For the text-containing cell, return its midpoint in (x, y) coordinate format. 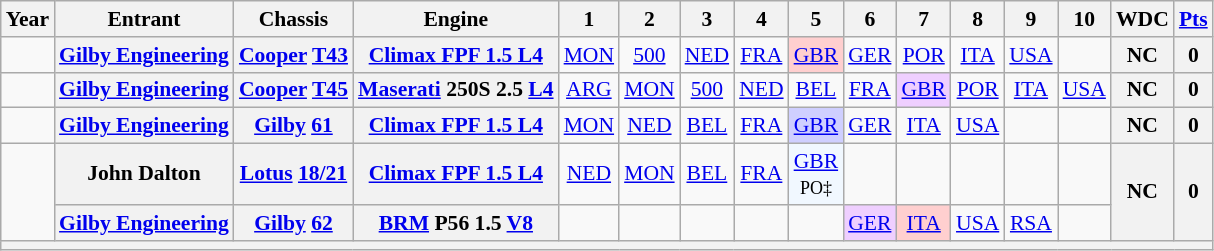
ARG (590, 90)
6 (870, 19)
Pts (1194, 19)
Year (28, 19)
1 (590, 19)
Cooper T43 (294, 55)
Engine (456, 19)
John Dalton (144, 174)
4 (761, 19)
Chassis (294, 19)
RSA (1030, 223)
2 (650, 19)
Maserati 250S 2.5 L4 (456, 90)
Lotus 18/21 (294, 174)
10 (1084, 19)
Entrant (144, 19)
9 (1030, 19)
5 (816, 19)
Gilby 61 (294, 126)
Cooper T45 (294, 90)
3 (707, 19)
GBRPO‡ (816, 174)
Gilby 62 (294, 223)
8 (978, 19)
WDC (1142, 19)
7 (924, 19)
BRM P56 1.5 V8 (456, 223)
